Scan for the cell matching the given text and deliver its (x, y) coordinate at center. 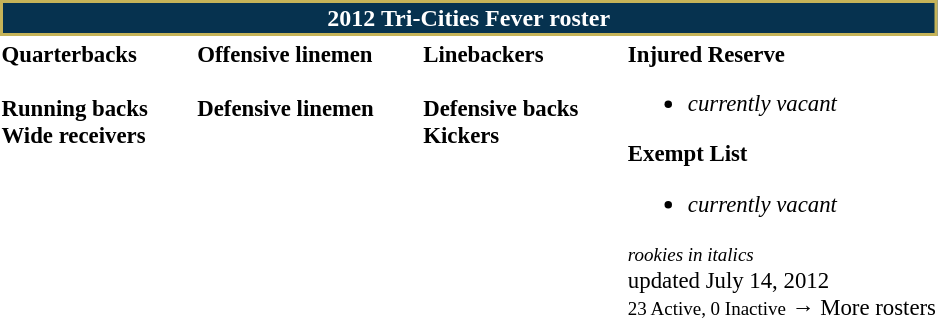
2012 Tri-Cities Fever roster (468, 18)
